Return (x, y) of the center of cell containing provided text 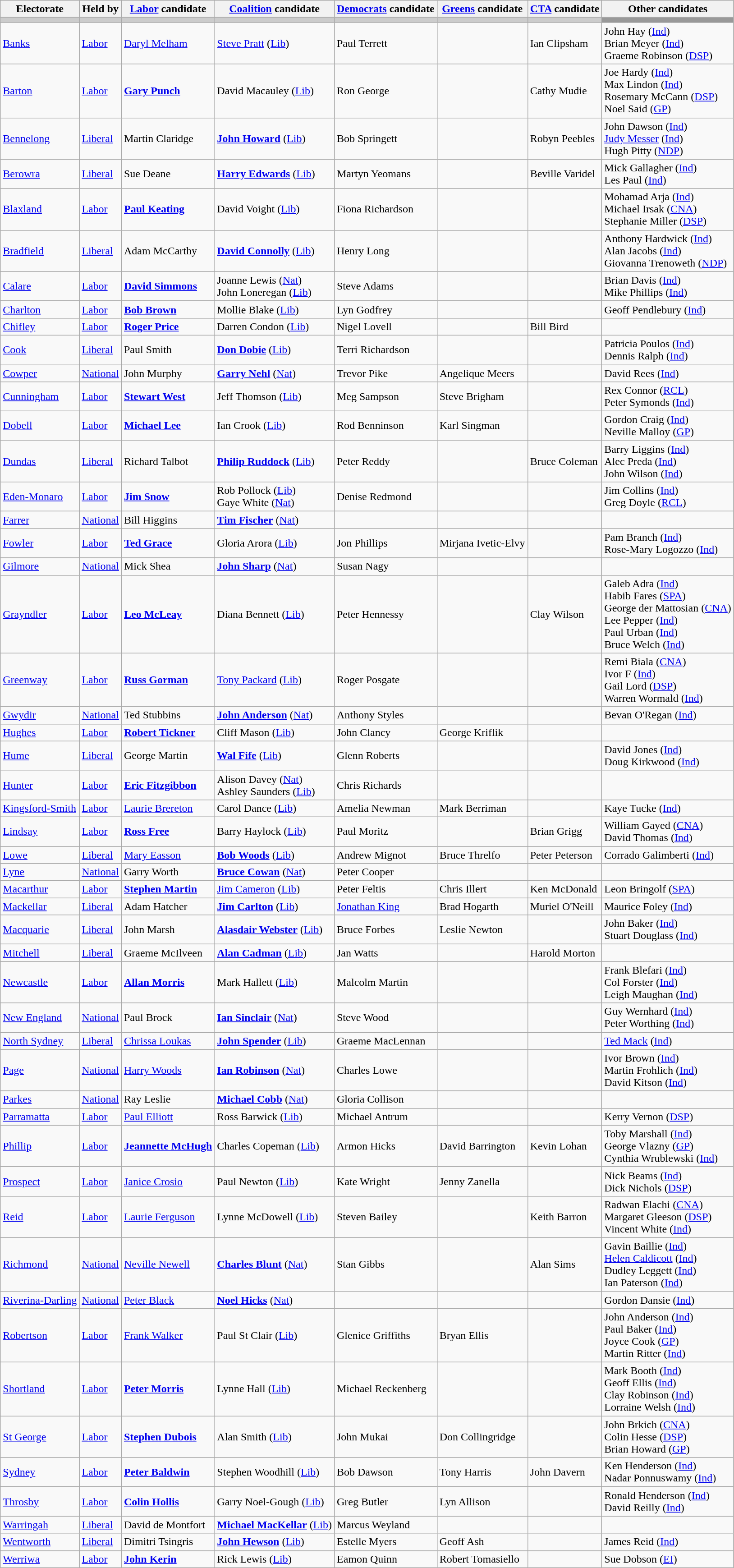
Harry Edwards (Lib) (275, 174)
Cathy Mudie (564, 91)
Remi Biala (CNA)Ivor F (Ind)Gail Lord (DSP)Warren Wormald (Ind) (668, 680)
Chifley (40, 326)
Harold Morton (564, 953)
Pam Branch (Ind)Rose-Mary Logozzo (Ind) (668, 543)
Tony Packard (Lib) (275, 680)
Ken Henderson (Ind)Nadar Ponnuswamy (Ind) (668, 1472)
Bennelong (40, 138)
Chrissa Loukas (168, 1041)
Darren Condon (Lib) (275, 326)
John Spender (Lib) (275, 1041)
Frank Walker (168, 1336)
Lynne McDowell (Lib) (275, 1217)
Gordon Dansie (Ind) (668, 1300)
Jon Phillips (385, 543)
John Murphy (168, 373)
Parramatta (40, 1117)
Maurice Foley (Ind) (668, 906)
Richmond (40, 1265)
Sydney (40, 1472)
Hunter (40, 785)
Mick Shea (168, 566)
Steven Bailey (385, 1217)
Meg Sampson (385, 397)
Joanne Lewis (Nat)John Loneregan (Lib) (275, 286)
Robert Tomasiello (482, 1559)
Peter Reddy (385, 461)
Laurie Ferguson (168, 1217)
Daryl Melham (168, 43)
Bob Dawson (385, 1472)
Philip Ruddock (Lib) (275, 461)
Michael Reckenberg (385, 1389)
Patricia Poulos (Ind)Dennis Ralph (Ind) (668, 350)
Farrer (40, 520)
Geoff Pendlebury (Ind) (668, 309)
Armon Hicks (385, 1146)
Barry Liggins (Ind)Alec Preda (Ind)John Wilson (Ind) (668, 461)
Muriel O'Neill (564, 906)
Ian Robinson (Nat) (275, 1070)
Graeme MacLennan (385, 1041)
Werriwa (40, 1559)
Eric Fitzgibbon (168, 785)
John Clancy (385, 732)
Labor candidate (168, 9)
Jenny Zanella (482, 1182)
Berowra (40, 174)
Charles Blunt (Nat) (275, 1265)
Wentworth (40, 1542)
Marcus Weyland (385, 1525)
Cook (40, 350)
Kerry Vernon (DSP) (668, 1117)
Peter Black (168, 1300)
Steve Brigham (482, 397)
Rex Connor (RCL)Peter Symonds (Ind) (668, 397)
John Anderson (Nat) (275, 715)
Ian Sinclair (Nat) (275, 1017)
David Barrington (482, 1146)
Wal Fife (Lib) (275, 756)
Don Collingridge (482, 1437)
Paul Brock (168, 1017)
Hughes (40, 732)
Lyn Godfrey (385, 309)
John Davern (564, 1472)
Ross Barwick (Lib) (275, 1117)
Kaye Tucke (Ind) (668, 808)
Electorate (40, 9)
Leo McLeay (168, 614)
Barry Haylock (Lib) (275, 832)
Bruce Coleman (564, 461)
Brian Grigg (564, 832)
Grayndler (40, 614)
Leslie Newton (482, 930)
Bevan O'Regan (Ind) (668, 715)
Jan Watts (385, 953)
David Jones (Ind)Doug Kirkwood (Ind) (668, 756)
Chris Richards (385, 785)
George Kriflik (482, 732)
Beville Varidel (564, 174)
Paul Elliott (168, 1117)
Anthony Hardwick (Ind)Alan Jacobs (Ind)Giovanna Trenoweth (NDP) (668, 251)
John Baker (Ind)Stuart Douglass (Ind) (668, 930)
Ted Grace (168, 543)
Denise Redmond (385, 497)
Allan Morris (168, 982)
Kingsford-Smith (40, 808)
Mollie Blake (Lib) (275, 309)
Charles Copeman (Lib) (275, 1146)
Ken McDonald (564, 889)
Cunningham (40, 397)
Frank Blefari (Ind)Col Forster (Ind)Leigh Maughan (Ind) (668, 982)
Stephen Martin (168, 889)
Gordon Craig (Ind)Neville Malloy (GP) (668, 426)
Adam McCarthy (168, 251)
Gavin Baillie (Ind)Helen Caldicott (Ind)Dudley Leggett (Ind)Ian Paterson (Ind) (668, 1265)
Robyn Peebles (564, 138)
Guy Wernhard (Ind)Peter Worthing (Ind) (668, 1017)
John Mukai (385, 1437)
Andrew Mignot (385, 855)
Jim Carlton (Lib) (275, 906)
Paul Smith (168, 350)
CTA candidate (564, 9)
Bob Springett (385, 138)
Gilmore (40, 566)
Lowe (40, 855)
Barton (40, 91)
Amelia Newman (385, 808)
Susan Nagy (385, 566)
George Martin (168, 756)
William Gayed (CNA)David Thomas (Ind) (668, 832)
Laurie Brereton (168, 808)
Kate Wright (385, 1182)
Ronald Henderson (Ind)David Reilly (Ind) (668, 1502)
Janice Crosio (168, 1182)
Estelle Myers (385, 1542)
Mary Easson (168, 855)
Alasdair Webster (Lib) (275, 930)
St George (40, 1437)
Glenice Griffiths (385, 1336)
Eamon Quinn (385, 1559)
Bill Higgins (168, 520)
Jonathan King (385, 906)
Paul Keating (168, 209)
Peter Feltis (385, 889)
Bob Brown (168, 309)
Rob Pollock (Lib)Gaye White (Nat) (275, 497)
Cowper (40, 373)
John Kerin (168, 1559)
Chris Illert (482, 889)
Peter Cooper (385, 872)
Held by (101, 9)
Stephen Dubois (168, 1437)
Stewart West (168, 397)
Roger Posgate (385, 680)
Phillip (40, 1146)
Tim Fischer (Nat) (275, 520)
Riverina-Darling (40, 1300)
Prospect (40, 1182)
Throsby (40, 1502)
Banks (40, 43)
Charles Lowe (385, 1070)
Corrado Galimberti (Ind) (668, 855)
Keith Barron (564, 1217)
Karl Singman (482, 426)
Warringah (40, 1525)
Bob Woods (Lib) (275, 855)
Garry Noel-Gough (Lib) (275, 1502)
David Rees (Ind) (668, 373)
John Hay (Ind)Brian Meyer (Ind)Graeme Robinson (DSP) (668, 43)
Michael MacKellar (Lib) (275, 1525)
David Connolly (Lib) (275, 251)
Newcastle (40, 982)
Alan Smith (Lib) (275, 1437)
Macquarie (40, 930)
Paul Terrett (385, 43)
John Brkich (CNA)Colin Hesse (DSP)Brian Howard (GP) (668, 1437)
Martyn Yeomans (385, 174)
Tony Harris (482, 1472)
Neville Newell (168, 1265)
Graeme McIlveen (168, 953)
David Simmons (168, 286)
Paul Newton (Lib) (275, 1182)
John Anderson (Ind)Paul Baker (Ind)Joyce Cook (GP)Martin Ritter (Ind) (668, 1336)
Colin Hollis (168, 1502)
Rod Benninson (385, 426)
Geoff Ash (482, 1542)
David Voight (Lib) (275, 209)
John Marsh (168, 930)
Alan Sims (564, 1265)
Robertson (40, 1336)
Peter Morris (168, 1389)
Michael Cobb (Nat) (275, 1099)
Cliff Mason (Lib) (275, 732)
Lynne Hall (Lib) (275, 1389)
Mark Booth (Ind)Geoff Ellis (Ind)Clay Robinson (Ind)Lorraine Welsh (Ind) (668, 1389)
Dobell (40, 426)
Greg Butler (385, 1502)
Jim Snow (168, 497)
Bruce Forbes (385, 930)
Parkes (40, 1099)
Stan Gibbs (385, 1265)
Nigel Lovell (385, 326)
Ian Clipsham (564, 43)
Greens candidate (482, 9)
Diana Bennett (Lib) (275, 614)
North Sydney (40, 1041)
John Sharp (Nat) (275, 566)
Stephen Woodhill (Lib) (275, 1472)
Bruce Threlfo (482, 855)
Lyne (40, 872)
Bruce Cowan (Nat) (275, 872)
Sue Dobson (EI) (668, 1559)
Joe Hardy (Ind)Max Lindon (Ind)Rosemary McCann (DSP)Noel Said (GP) (668, 91)
Garry Worth (168, 872)
Terri Richardson (385, 350)
Peter Hennessy (385, 614)
Lindsay (40, 832)
Kevin Lohan (564, 1146)
Rick Lewis (Lib) (275, 1559)
Noel Hicks (Nat) (275, 1300)
Ian Crook (Lib) (275, 426)
Radwan Elachi (CNA)Margaret Gleeson (DSP)Vincent White (Ind) (668, 1217)
Richard Talbot (168, 461)
Dimitri Tsingris (168, 1542)
Michael Antrum (385, 1117)
Ron George (385, 91)
Mark Hallett (Lib) (275, 982)
Alison Davey (Nat)Ashley Saunders (Lib) (275, 785)
Paul St Clair (Lib) (275, 1336)
Calare (40, 286)
Ross Free (168, 832)
Fiona Richardson (385, 209)
John Hewson (Lib) (275, 1542)
Leon Bringolf (SPA) (668, 889)
Coalition candidate (275, 9)
Garry Nehl (Nat) (275, 373)
Reid (40, 1217)
Jeff Thomson (Lib) (275, 397)
Clay Wilson (564, 614)
John Dawson (Ind)Judy Messer (Ind)Hugh Pitty (NDP) (668, 138)
Alan Cadman (Lib) (275, 953)
Mirjana Ivetic-Elvy (482, 543)
Glenn Roberts (385, 756)
Harry Woods (168, 1070)
John Howard (Lib) (275, 138)
Steve Wood (385, 1017)
Brad Hogarth (482, 906)
Martin Claridge (168, 138)
Don Dobie (Lib) (275, 350)
Lyn Allison (482, 1502)
Other candidates (668, 9)
Shortland (40, 1389)
Trevor Pike (385, 373)
Gwydir (40, 715)
Charlton (40, 309)
Democrats candidate (385, 9)
Mick Gallagher (Ind)Les Paul (Ind) (668, 174)
Bryan Ellis (482, 1336)
Brian Davis (Ind)Mike Phillips (Ind) (668, 286)
David de Montfort (168, 1525)
Mackellar (40, 906)
Ted Mack (Ind) (668, 1041)
Russ Gorman (168, 680)
Fowler (40, 543)
Malcolm Martin (385, 982)
Ray Leslie (168, 1099)
Henry Long (385, 251)
Carol Dance (Lib) (275, 808)
Jeannette McHugh (168, 1146)
Gloria Collison (385, 1099)
Eden-Monaro (40, 497)
Michael Lee (168, 426)
New England (40, 1017)
Nick Beams (Ind)Dick Nichols (DSP) (668, 1182)
Gary Punch (168, 91)
Adam Hatcher (168, 906)
Steve Adams (385, 286)
Roger Price (168, 326)
Greenway (40, 680)
Mohamad Arja (Ind)Michael Irsak (CNA)Stephanie Miller (DSP) (668, 209)
Jim Collins (Ind)Greg Doyle (RCL) (668, 497)
Page (40, 1070)
Mark Berriman (482, 808)
Ivor Brown (Ind)Martin Frohlich (Ind)David Kitson (Ind) (668, 1070)
Peter Baldwin (168, 1472)
Galeb Adra (Ind)Habib Fares (SPA)George der Mattosian (CNA)Lee Pepper (Ind)Paul Urban (Ind)Bruce Welch (Ind) (668, 614)
James Reid (Ind) (668, 1542)
David Macauley (Lib) (275, 91)
Angelique Meers (482, 373)
Jim Cameron (Lib) (275, 889)
Macarthur (40, 889)
Paul Moritz (385, 832)
Dundas (40, 461)
Ted Stubbins (168, 715)
Steve Pratt (Lib) (275, 43)
Mitchell (40, 953)
Hume (40, 756)
Peter Peterson (564, 855)
Gloria Arora (Lib) (275, 543)
Sue Deane (168, 174)
Anthony Styles (385, 715)
Robert Tickner (168, 732)
Bill Bird (564, 326)
Toby Marshall (Ind)George Vlazny (GP)Cynthia Wrublewski (Ind) (668, 1146)
Bradfield (40, 251)
Blaxland (40, 209)
